Locate the cell with the specified text and output its [X, Y] center coordinate. 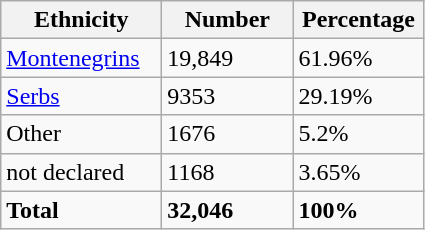
100% [358, 210]
Number [228, 20]
Total [82, 210]
9353 [228, 96]
Other [82, 134]
Ethnicity [82, 20]
19,849 [228, 58]
61.96% [358, 58]
1676 [228, 134]
29.19% [358, 96]
Serbs [82, 96]
32,046 [228, 210]
5.2% [358, 134]
Percentage [358, 20]
3.65% [358, 172]
not declared [82, 172]
1168 [228, 172]
Montenegrins [82, 58]
